Determine the [X, Y] coordinate at the center of the cell enclosing the given text.  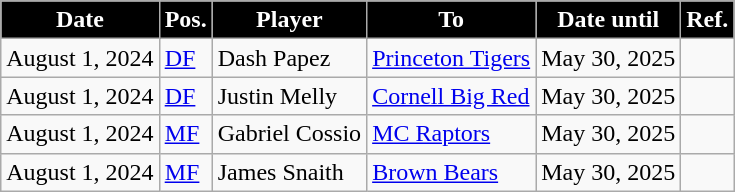
Cornell Big Red [452, 96]
Dash Papez [289, 58]
James Snaith [289, 172]
Ref. [708, 20]
Date [80, 20]
Brown Bears [452, 172]
Pos. [186, 20]
Gabriel Cossio [289, 134]
Date until [608, 20]
MC Raptors [452, 134]
Player [289, 20]
To [452, 20]
Justin Melly [289, 96]
Princeton Tigers [452, 58]
